Extract the [X, Y] coordinate from the center of the cell holding the provided text.  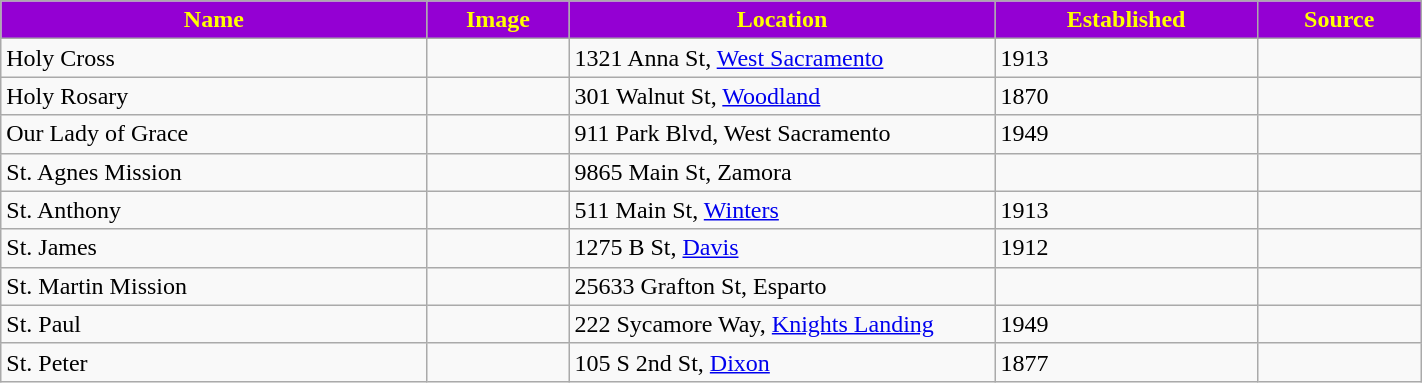
301 Walnut St, Woodland [782, 96]
Holy Rosary [214, 96]
105 S 2nd St, Dixon [782, 362]
Image [498, 20]
Name [214, 20]
222 Sycamore Way, Knights Landing [782, 324]
911 Park Blvd, West Sacramento [782, 134]
Our Lady of Grace [214, 134]
511 Main St, Winters [782, 210]
25633 Grafton St, Esparto [782, 286]
St. Paul [214, 324]
1321 Anna St, West Sacramento [782, 58]
1870 [1126, 96]
1877 [1126, 362]
St. Peter [214, 362]
1275 B St, Davis [782, 248]
Source [1339, 20]
1912 [1126, 248]
St. Agnes Mission [214, 172]
St. James [214, 248]
Established [1126, 20]
St. Martin Mission [214, 286]
9865 Main St, Zamora [782, 172]
Location [782, 20]
St. Anthony [214, 210]
Holy Cross [214, 58]
